Scan for the cell matching the given text and deliver its [X, Y] coordinate at center. 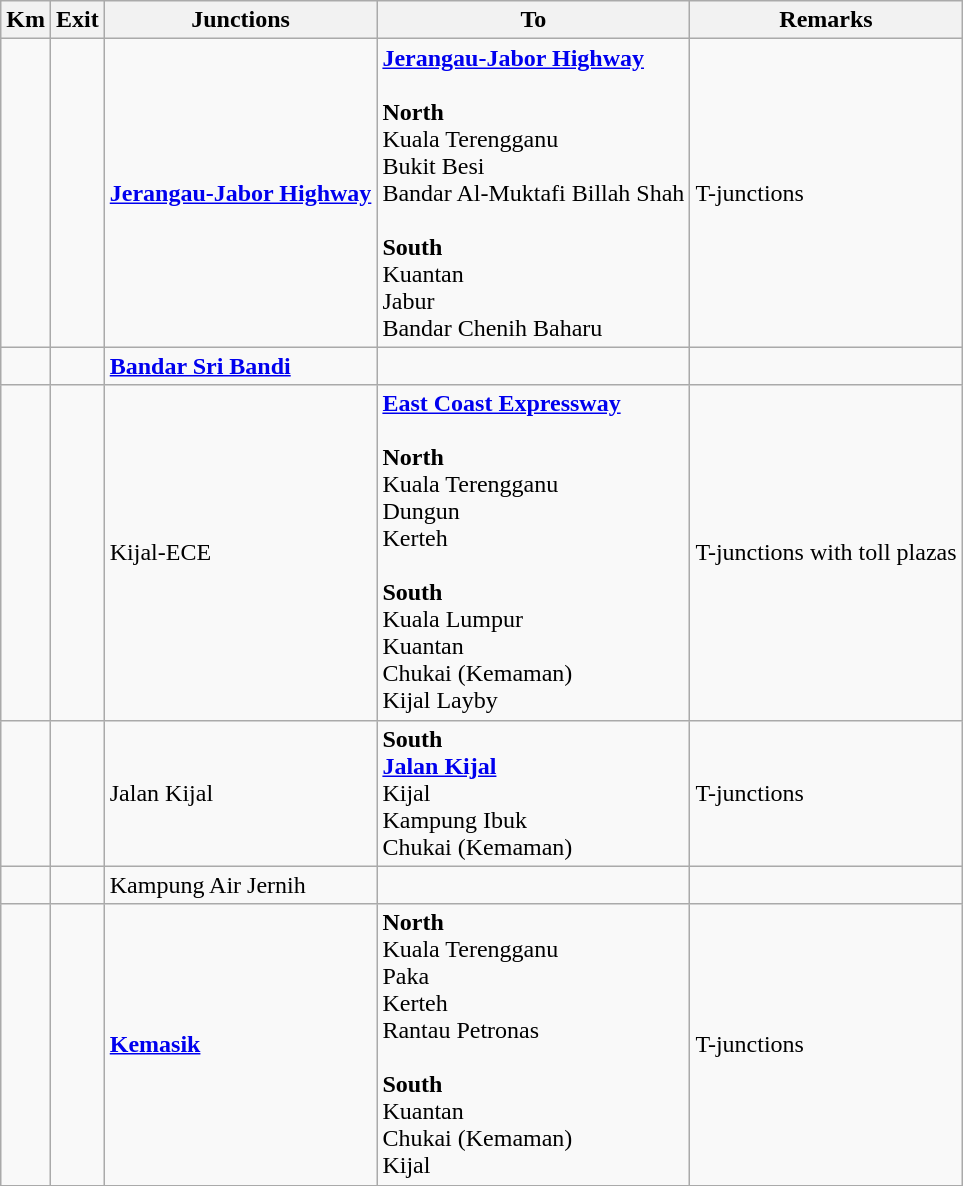
North Kuala Terengganu Paka Kerteh Rantau PetronasSouth Kuantan Chukai (Kemaman) Kijal [534, 1044]
Junctions [240, 20]
East Coast ExpresswayNorthKuala TerengganuDungunKertehSouthKuala LumpurKuantanChukai (Kemaman) Kijal Layby [534, 552]
Kemasik [240, 1044]
Jalan Kijal [240, 793]
Kampung Air Jernih [240, 885]
Km [26, 20]
Remarks [826, 20]
Bandar Sri Bandi [240, 366]
To [534, 20]
South Jalan KijalKijalKampung IbukChukai (Kemaman) [534, 793]
Kijal-ECE [240, 552]
T-junctions with toll plazas [826, 552]
Exit [77, 20]
Jerangau-Jabor HighwayNorth Kuala Terengganu Bukit Besi Bandar Al-Muktafi Billah ShahSouth Kuantan Jabur Bandar Chenih Baharu [534, 193]
Jerangau-Jabor Highway [240, 193]
